Detect which cell encompasses the target text, then output its [X, Y] center coordinate. 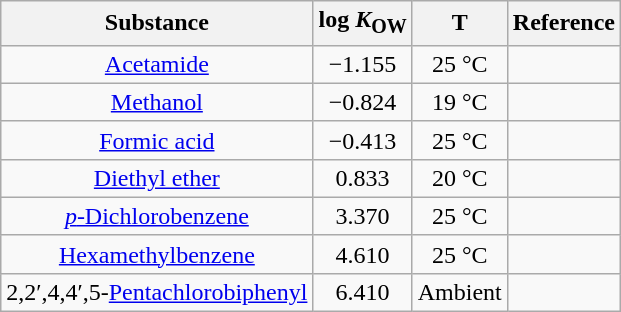
0.833 [362, 178]
Formic acid [157, 140]
4.610 [362, 254]
2,2′,4,4′,5-Pentachlorobiphenyl [157, 292]
Ambient [460, 292]
Acetamide [157, 64]
p-Dichlorobenzene [157, 216]
Substance [157, 23]
log KOW [362, 23]
20 °C [460, 178]
−0.824 [362, 102]
T [460, 23]
−1.155 [362, 64]
Methanol [157, 102]
−0.413 [362, 140]
Hexamethylbenzene [157, 254]
3.370 [362, 216]
6.410 [362, 292]
Reference [564, 23]
Diethyl ether [157, 178]
19 °C [460, 102]
